Scan for the cell matching the given text and deliver its (x, y) coordinate at center. 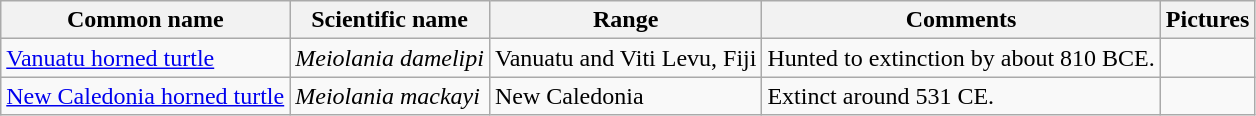
New Caledonia (625, 96)
Common name (146, 20)
Range (625, 20)
Scientific name (390, 20)
Vanuatu and Viti Levu, Fiji (625, 58)
Meiolania damelipi (390, 58)
Extinct around 531 CE. (961, 96)
Comments (961, 20)
Hunted to extinction by about 810 BCE. (961, 58)
Vanuatu horned turtle (146, 58)
Pictures (1208, 20)
New Caledonia horned turtle (146, 96)
Meiolania mackayi (390, 96)
